Find where the given text appears and provide that cell's center as [x, y] coordinate. 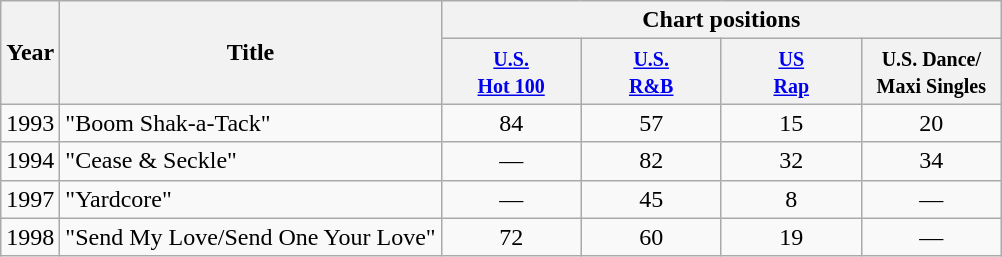
U.S. Dance/Maxi Singles [931, 72]
82 [651, 161]
34 [931, 161]
32 [791, 161]
15 [791, 123]
1994 [30, 161]
U.S.Hot 100 [511, 72]
Title [250, 52]
1998 [30, 237]
1997 [30, 199]
"Boom Shak-a-Tack" [250, 123]
57 [651, 123]
U.S.R&B [651, 72]
60 [651, 237]
Year [30, 52]
20 [931, 123]
1993 [30, 123]
"Send My Love/Send One Your Love" [250, 237]
8 [791, 199]
"Cease & Seckle" [250, 161]
Chart positions [721, 20]
45 [651, 199]
"Yardcore" [250, 199]
84 [511, 123]
USRap [791, 72]
19 [791, 237]
72 [511, 237]
